Detect which cell encompasses the target text, then output its [x, y] center coordinate. 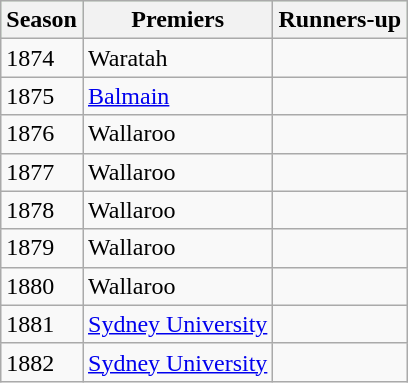
1881 [42, 324]
Premiers [177, 20]
Season [42, 20]
1875 [42, 96]
1877 [42, 172]
1880 [42, 286]
Runners-up [340, 20]
1879 [42, 248]
1878 [42, 210]
1874 [42, 58]
Waratah [177, 58]
1882 [42, 362]
Balmain [177, 96]
1876 [42, 134]
